Identify which cell holds the provided text, then report its (x, y) central coordinate. 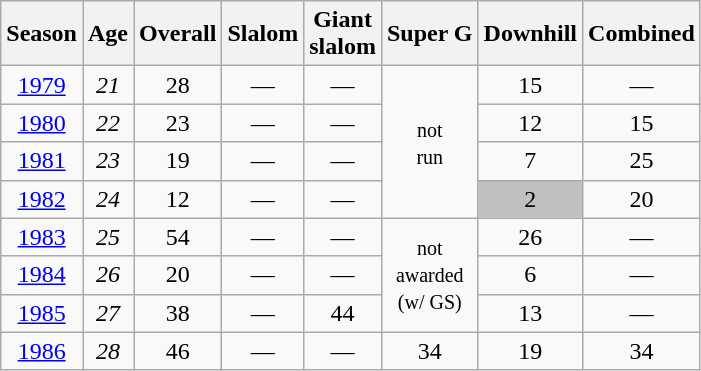
Super G (430, 34)
notawarded(w/ GS) (430, 275)
1986 (42, 351)
44 (343, 313)
Giantslalom (343, 34)
6 (530, 275)
27 (108, 313)
7 (530, 161)
Downhill (530, 34)
Slalom (263, 34)
Overall (178, 34)
notrun (430, 142)
38 (178, 313)
54 (178, 237)
21 (108, 85)
2 (530, 199)
1979 (42, 85)
Season (42, 34)
1980 (42, 123)
24 (108, 199)
1984 (42, 275)
1983 (42, 237)
46 (178, 351)
Combined (642, 34)
13 (530, 313)
1981 (42, 161)
1982 (42, 199)
22 (108, 123)
Age (108, 34)
1985 (42, 313)
